Capture the cell that displays the provided text and extract its (x, y) central coordinate. 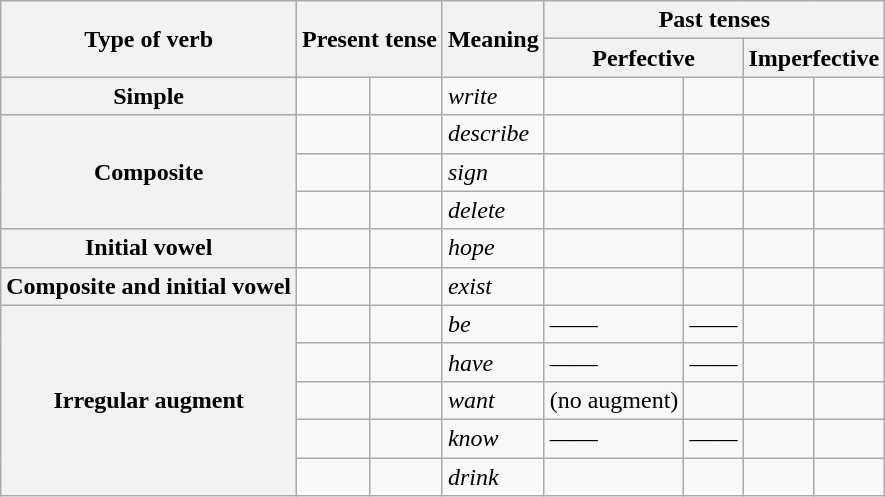
exist (493, 286)
(no augment) (614, 400)
Composite (149, 172)
Past tenses (714, 20)
Perfective (644, 58)
sign (493, 172)
Irregular augment (149, 400)
Meaning (493, 39)
Present tense (370, 39)
describe (493, 134)
want (493, 400)
be (493, 324)
have (493, 362)
Initial vowel (149, 248)
write (493, 96)
Simple (149, 96)
Type of verb (149, 39)
Composite and initial vowel (149, 286)
drink (493, 477)
delete (493, 210)
know (493, 438)
Imperfective (814, 58)
hope (493, 248)
